Determine the (x, y) coordinate at the center of the cell enclosing the given text.  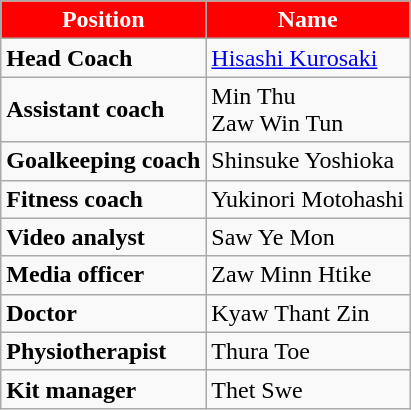
Head Coach (104, 58)
Min Thu Zaw Win Tun (308, 110)
Thet Swe (308, 389)
Position (104, 20)
Zaw Minn Htike (308, 275)
Assistant coach (104, 110)
Hisashi Kurosaki (308, 58)
Physiotherapist (104, 351)
Media officer (104, 275)
Kit manager (104, 389)
Yukinori Motohashi (308, 199)
Goalkeeping coach (104, 161)
Name (308, 20)
Kyaw Thant Zin (308, 313)
Thura Toe (308, 351)
Shinsuke Yoshioka (308, 161)
Saw Ye Mon (308, 237)
Doctor (104, 313)
Video analyst (104, 237)
Fitness coach (104, 199)
